Provide the (X, Y) coordinate of the cell's center where the given text is located.  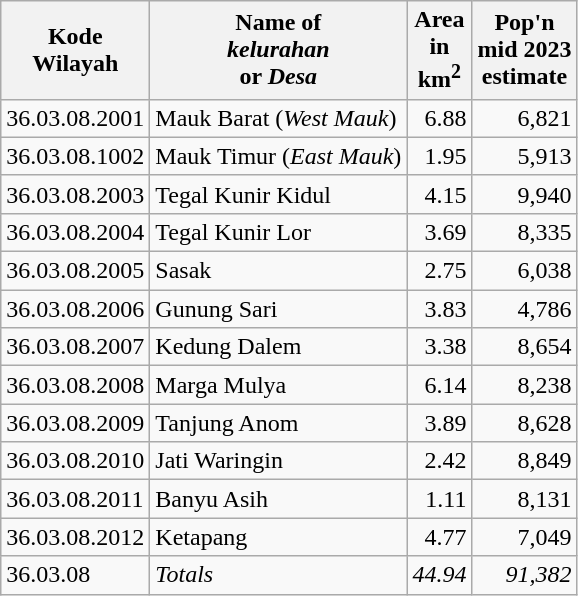
7,049 (524, 537)
Tegal Kunir Lor (278, 232)
Name of kelurahanor Desa (278, 50)
Sasak (278, 271)
6.14 (440, 385)
36.03.08 (76, 575)
36.03.08.2007 (76, 347)
Jati Waringin (278, 461)
Pop'nmid 2023estimate (524, 50)
Mauk Barat (West Mauk) (278, 118)
Kode Wilayah (76, 50)
Tegal Kunir Kidul (278, 194)
36.03.08.1002 (76, 156)
36.03.08.2006 (76, 309)
36.03.08.2010 (76, 461)
36.03.08.2011 (76, 499)
4.15 (440, 194)
91,382 (524, 575)
Kedung Dalem (278, 347)
3.83 (440, 309)
3.69 (440, 232)
8,654 (524, 347)
9,940 (524, 194)
6.88 (440, 118)
8,628 (524, 423)
36.03.08.2004 (76, 232)
36.03.08.2003 (76, 194)
Ketapang (278, 537)
1.11 (440, 499)
2.42 (440, 461)
36.03.08.2005 (76, 271)
Totals (278, 575)
3.38 (440, 347)
8,238 (524, 385)
8,131 (524, 499)
44.94 (440, 575)
6,038 (524, 271)
36.03.08.2009 (76, 423)
8,849 (524, 461)
Tanjung Anom (278, 423)
Marga Mulya (278, 385)
36.03.08.2001 (76, 118)
Banyu Asih (278, 499)
36.03.08.2012 (76, 537)
6,821 (524, 118)
Area in km2 (440, 50)
2.75 (440, 271)
4.77 (440, 537)
1.95 (440, 156)
Mauk Timur (East Mauk) (278, 156)
36.03.08.2008 (76, 385)
8,335 (524, 232)
4,786 (524, 309)
5,913 (524, 156)
3.89 (440, 423)
Gunung Sari (278, 309)
